Output the [X, Y] coordinate of the center of the cell containing the given text.  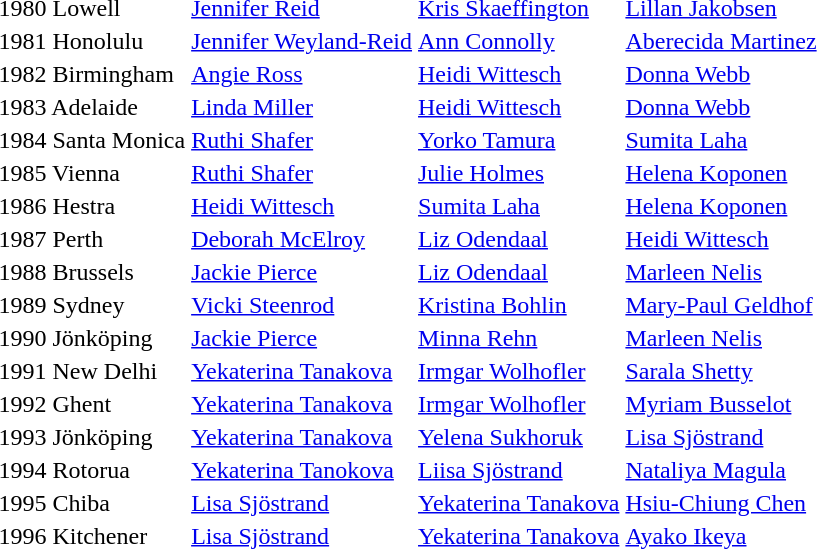
Sumita Laha [519, 206]
Ann Connolly [519, 41]
Deborah McElroy [302, 239]
Yekaterina Tanokova [302, 470]
Yelena Sukhoruk [519, 437]
Jennifer Weyland-Reid [302, 41]
Angie Ross [302, 74]
Yorko Tamura [519, 140]
Lisa Sjöstrand [302, 503]
Kristina Bohlin [519, 305]
Julie Holmes [519, 173]
Linda Miller [302, 107]
Vicki Steenrod [302, 305]
Minna Rehn [519, 338]
Liisa Sjöstrand [519, 470]
